Search for the cell housing the specified text and yield its [X, Y] center coordinate. 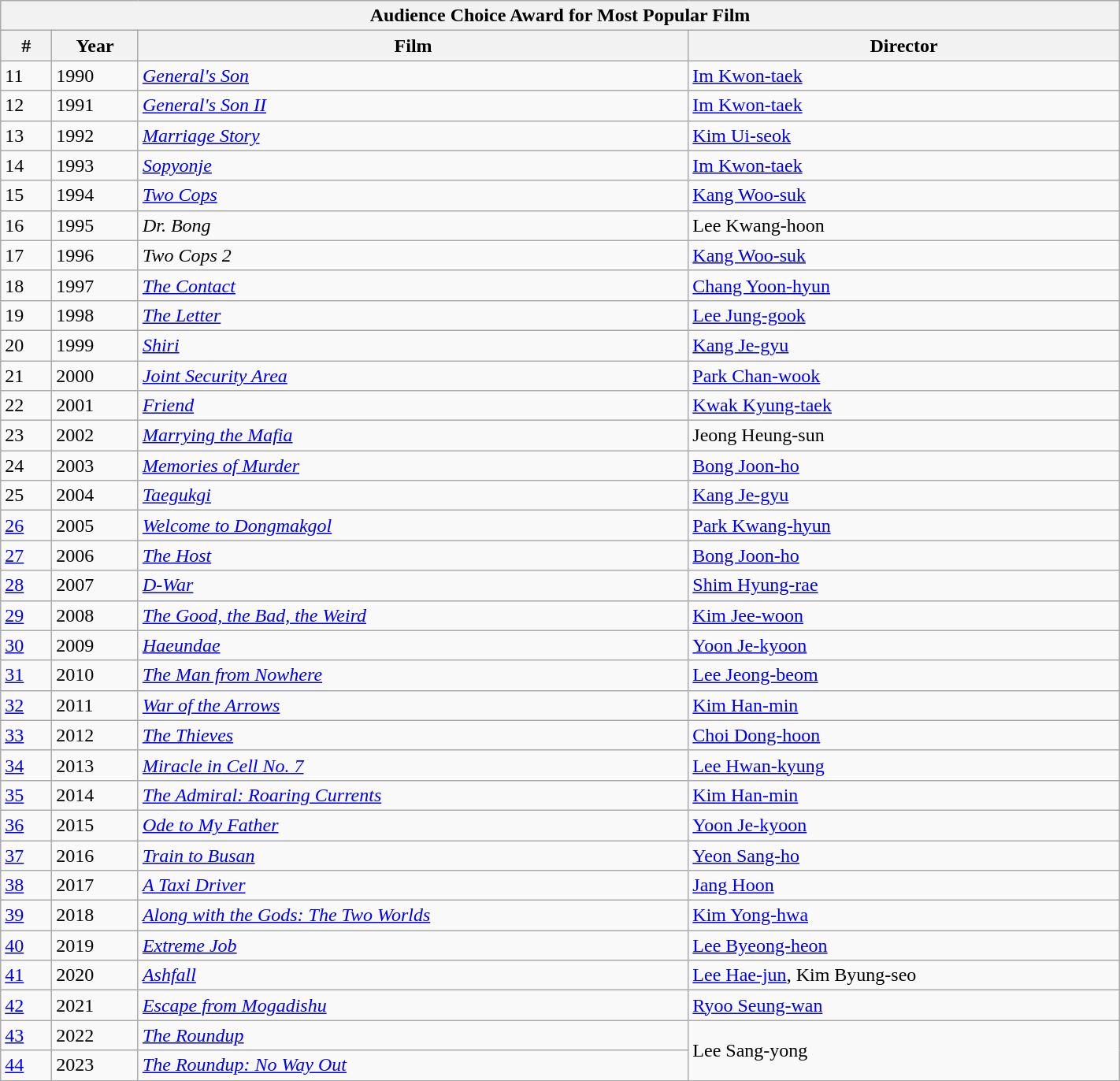
14 [27, 165]
D-War [413, 585]
Lee Hae-jun, Kim Byung-seo [904, 975]
18 [27, 285]
Lee Byeong-heon [904, 945]
Two Cops [413, 195]
32 [27, 705]
Jeong Heung-sun [904, 436]
13 [27, 136]
35 [27, 795]
2018 [95, 916]
Park Kwang-hyun [904, 526]
The Host [413, 555]
31 [27, 675]
Welcome to Dongmakgol [413, 526]
41 [27, 975]
2009 [95, 645]
24 [27, 466]
Along with the Gods: The Two Worlds [413, 916]
44 [27, 1065]
38 [27, 886]
2021 [95, 1005]
2012 [95, 735]
1995 [95, 225]
2000 [95, 376]
11 [27, 76]
Lee Hwan-kyung [904, 765]
43 [27, 1035]
23 [27, 436]
2014 [95, 795]
Kim Yong-hwa [904, 916]
Extreme Job [413, 945]
Dr. Bong [413, 225]
15 [27, 195]
2001 [95, 406]
Ashfall [413, 975]
Choi Dong-hoon [904, 735]
Marrying the Mafia [413, 436]
2008 [95, 615]
1994 [95, 195]
Lee Sang-yong [904, 1050]
Two Cops 2 [413, 255]
1996 [95, 255]
The Roundup [413, 1035]
# [27, 46]
Year [95, 46]
25 [27, 496]
The Thieves [413, 735]
The Roundup: No Way Out [413, 1065]
29 [27, 615]
37 [27, 855]
2006 [95, 555]
The Good, the Bad, the Weird [413, 615]
General's Son II [413, 106]
1999 [95, 345]
Lee Kwang-hoon [904, 225]
The Man from Nowhere [413, 675]
Director [904, 46]
1998 [95, 315]
2020 [95, 975]
Shim Hyung-rae [904, 585]
2015 [95, 825]
1992 [95, 136]
20 [27, 345]
2019 [95, 945]
17 [27, 255]
2022 [95, 1035]
Film [413, 46]
26 [27, 526]
Kim Jee-woon [904, 615]
Train to Busan [413, 855]
16 [27, 225]
Sopyonje [413, 165]
2016 [95, 855]
2011 [95, 705]
27 [27, 555]
1990 [95, 76]
Memories of Murder [413, 466]
Lee Jeong-beom [904, 675]
Taegukgi [413, 496]
1991 [95, 106]
Marriage Story [413, 136]
Shiri [413, 345]
1993 [95, 165]
Friend [413, 406]
21 [27, 376]
Escape from Mogadishu [413, 1005]
2023 [95, 1065]
War of the Arrows [413, 705]
General's Son [413, 76]
2007 [95, 585]
Ryoo Seung-wan [904, 1005]
28 [27, 585]
36 [27, 825]
22 [27, 406]
2002 [95, 436]
Yeon Sang-ho [904, 855]
Haeundae [413, 645]
Kwak Kyung-taek [904, 406]
A Taxi Driver [413, 886]
40 [27, 945]
19 [27, 315]
33 [27, 735]
42 [27, 1005]
Audience Choice Award for Most Popular Film [560, 16]
The Admiral: Roaring Currents [413, 795]
34 [27, 765]
Park Chan-wook [904, 376]
Miracle in Cell No. 7 [413, 765]
The Letter [413, 315]
30 [27, 645]
2010 [95, 675]
Ode to My Father [413, 825]
39 [27, 916]
Chang Yoon-hyun [904, 285]
Jang Hoon [904, 886]
2013 [95, 765]
The Contact [413, 285]
2004 [95, 496]
2003 [95, 466]
Joint Security Area [413, 376]
2005 [95, 526]
1997 [95, 285]
Lee Jung-gook [904, 315]
12 [27, 106]
Kim Ui-seok [904, 136]
2017 [95, 886]
